Output the (X, Y) coordinate of the center of the cell containing the given text.  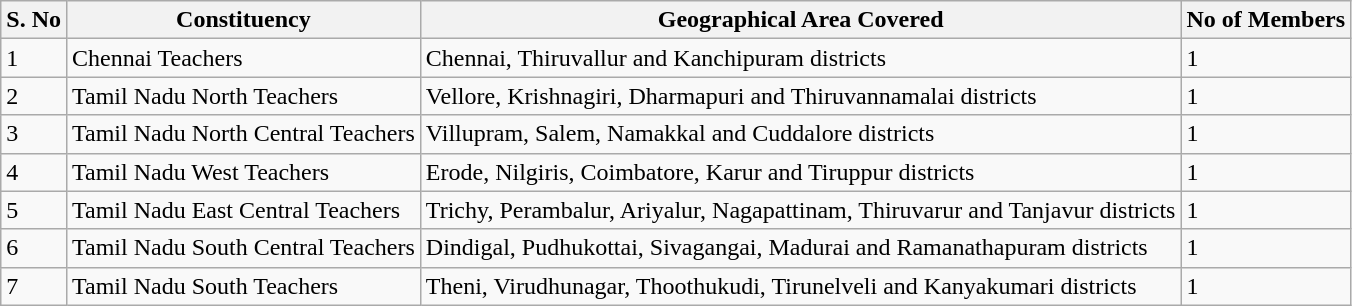
Vellore, Krishnagiri, Dharmapuri and Thiruvannamalai districts (800, 96)
Chennai, Thiruvallur and Kanchipuram districts (800, 58)
6 (34, 248)
Tamil Nadu North Teachers (243, 96)
Constituency (243, 20)
Tamil Nadu East Central Teachers (243, 210)
Trichy, Perambalur, Ariyalur, Nagapattinam, Thiruvarur and Tanjavur districts (800, 210)
Chennai Teachers (243, 58)
Tamil Nadu South Central Teachers (243, 248)
Geographical Area Covered (800, 20)
Theni, Virudhunagar, Thoothukudi, Tirunelveli and Kanyakumari districts (800, 286)
3 (34, 134)
Villupram, Salem, Namakkal and Cuddalore districts (800, 134)
Tamil Nadu North Central Teachers (243, 134)
Erode, Nilgiris, Coimbatore, Karur and Tiruppur districts (800, 172)
7 (34, 286)
S. No (34, 20)
No of Members (1266, 20)
5 (34, 210)
Tamil Nadu West Teachers (243, 172)
2 (34, 96)
4 (34, 172)
Tamil Nadu South Teachers (243, 286)
Dindigal, Pudhukottai, Sivagangai, Madurai and Ramanathapuram districts (800, 248)
